Extract the [x, y] coordinate from the center of the cell holding the provided text.  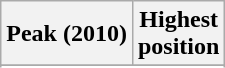
Highestposition [178, 34]
Peak (2010) [67, 34]
